Scan for the cell matching the given text and deliver its [X, Y] coordinate at center. 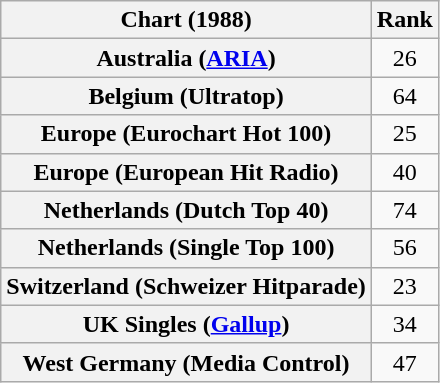
56 [404, 248]
34 [404, 324]
Europe (Eurochart Hot 100) [186, 134]
Switzerland (Schweizer Hitparade) [186, 286]
Belgium (Ultratop) [186, 96]
UK Singles (Gallup) [186, 324]
64 [404, 96]
26 [404, 58]
25 [404, 134]
Netherlands (Dutch Top 40) [186, 210]
Chart (1988) [186, 20]
Netherlands (Single Top 100) [186, 248]
23 [404, 286]
40 [404, 172]
47 [404, 362]
74 [404, 210]
Rank [404, 20]
Australia (ARIA) [186, 58]
Europe (European Hit Radio) [186, 172]
West Germany (Media Control) [186, 362]
